Detect which cell encompasses the target text, then output its [X, Y] center coordinate. 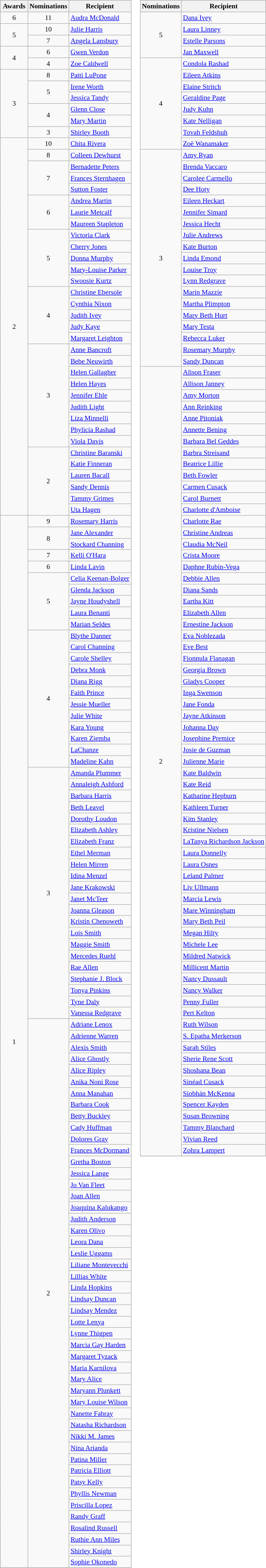
Georgia Brown [224, 670]
Brenda Vaccaro [224, 167]
Geraldine Page [224, 98]
Mary Testa [224, 327]
11 [48, 18]
Adrienne Warren [100, 1036]
Eve Best [224, 647]
Annette Bening [224, 430]
Barbara Harris [100, 796]
Millicent Martin [224, 967]
Julie Harris [100, 29]
Glenn Close [100, 109]
Liza Minnelli [100, 418]
Kate Baldwin [224, 773]
Chita Rivera [100, 144]
Nikki M. James [100, 1436]
Sinéad Cusack [224, 1082]
Helen Gallagher [100, 372]
Crista Moore [224, 556]
Stephanie J. Block [100, 979]
Sarah Stiles [224, 1047]
Celia Keenan-Bolger [100, 578]
Donna Murphy [100, 258]
Condola Rashad [224, 64]
Janet McTeer [100, 899]
Elaine Stritch [224, 86]
Jayne Houdyshell [100, 601]
Christine Baranski [100, 452]
Dolores Gray [100, 1139]
Amy Ryan [224, 155]
Jan Maxwell [224, 52]
Debbie Allen [224, 578]
Katie Finneran [100, 464]
Patsy Kelly [100, 1482]
Laurie Metcalf [100, 212]
Kathleen Turner [224, 807]
Anna Manahan [100, 1093]
Mercedes Ruehl [100, 956]
Julienne Marie [224, 761]
Mary Beth Hurt [224, 315]
Eartha Kitt [224, 601]
Sophie Okonedo [100, 1562]
Maryann Plunkett [100, 1390]
Carmen Cusack [224, 487]
Shoshana Bean [224, 1070]
Jayne Atkinson [224, 716]
Shirley Knight [100, 1551]
Madeline Kahn [100, 761]
Liv Ullmann [224, 887]
Margaret Tyzack [100, 1356]
Jessica Tandy [100, 98]
Allison Janney [224, 384]
Margaret Leighton [100, 338]
Rae Allen [100, 967]
Gladys Cooper [224, 681]
Judith Light [100, 407]
Mare Winningham [224, 910]
Karen Ziemba [100, 739]
Zoë Wanamaker [224, 144]
Gwen Verdon [100, 52]
9 [48, 521]
Sutton Foster [100, 189]
Randy Graff [100, 1516]
Carol Channing [100, 647]
Phylicia Rashad [100, 430]
Uta Hagen [100, 510]
Lauren Bacall [100, 475]
Eva Noblezada [224, 635]
Siobhán McKenna [224, 1093]
Beatrice Lillie [224, 464]
Leslie Uggams [100, 1253]
Josephine Premice [224, 739]
Dee Hoty [224, 189]
Estelle Parsons [224, 41]
LaChanze [100, 750]
Joanna Gleason [100, 910]
Nina Arianda [100, 1448]
Laura Linney [224, 29]
Fionnula Flanagan [224, 658]
Natasha Richardson [100, 1425]
Mary Beth Peil [224, 922]
Sherie Rene Scott [224, 1059]
Marcia Gay Harden [100, 1345]
Ernestine Jackson [224, 624]
Claudia McNeil [224, 544]
Louise Troy [224, 269]
Ethel Merman [100, 853]
Marin Mazzie [224, 292]
Ruth Wilson [224, 1024]
Joan Allen [100, 1196]
Tovah Feldshuh [224, 132]
Awards [14, 6]
Eileen Atkins [224, 75]
Nancy Walker [224, 990]
Christine Ebersole [100, 292]
Swoosie Kurtz [100, 281]
Daphne Rubin-Vega [224, 567]
Glenda Jackson [100, 590]
Laura Benanti [100, 613]
Mildred Natwick [224, 956]
Tammy Blanchard [224, 1127]
Dana Ivey [224, 18]
Laura Donnelly [224, 853]
Vivian Reed [224, 1139]
Marcia Lewis [224, 899]
Audra McDonald [100, 18]
Charlotte d'Amboise [224, 510]
Inga Swenson [224, 693]
Lillias White [100, 1276]
Carole Shelley [100, 658]
Kim Stanley [224, 819]
Nancy Dussault [224, 979]
Rosemary Harris [100, 521]
Jane Fonda [224, 704]
Helen Mirren [100, 864]
Spencer Kayden [224, 1105]
Bernadette Peters [100, 167]
Anne Pitoniak [224, 418]
Gretha Boston [100, 1162]
Amanda Plummer [100, 773]
Katharine Hepburn [224, 796]
Alice Ripley [100, 1070]
Cady Huffman [100, 1127]
Laura Osnes [224, 864]
Cynthia Nixon [100, 304]
Alexis Smith [100, 1047]
Amy Morton [224, 395]
Dorothy Loudon [100, 819]
Rebecca Luker [224, 338]
Rosalind Russell [100, 1528]
Bebe Neuwirth [100, 361]
Stockard Channing [100, 544]
Annaleigh Ashford [100, 784]
Anne Bancroft [100, 350]
Maggie Smith [100, 944]
Leora Dana [100, 1242]
Elizabeth Allen [224, 613]
Ruthie Ann Miles [100, 1539]
Blythe Danner [100, 635]
Judith Anderson [100, 1219]
Frances McDormand [100, 1150]
Nanette Fabray [100, 1414]
Diana Rigg [100, 681]
Maria Karnilova [100, 1368]
Julie White [100, 716]
Zohra Lampert [224, 1150]
Jennifer Simard [224, 212]
Anika Noni Rose [100, 1082]
Shirley Booth [100, 132]
Alice Ghostly [100, 1059]
Andrea Martin [100, 201]
Penny Fuller [224, 1002]
Christine Andreas [224, 533]
Victoria Clark [100, 235]
Patricia Elliott [100, 1471]
Zoe Caldwell [100, 64]
Jennifer Ehle [100, 395]
Lois Smith [100, 933]
Jane Krakowski [100, 887]
Betty Buckley [100, 1116]
Elizabeth Ashley [100, 830]
Lynne Thigpen [100, 1333]
Carolee Carmello [224, 178]
1 [14, 1042]
Kate Burton [224, 247]
Lindsay Mendez [100, 1310]
LaTanya Richardson Jackson [224, 841]
Lindsay Duncan [100, 1299]
Julie Andrews [224, 235]
Jessica Hecht [224, 224]
Mary Martin [100, 121]
Mary Louise Wilson [100, 1402]
Barbara Cook [100, 1105]
Helen Hayes [100, 384]
Barbra Streisand [224, 452]
Kara Young [100, 727]
Tonya Pinkins [100, 990]
Kelli O'Hara [100, 556]
Diana Sands [224, 590]
Josie de Guzman [224, 750]
Viola Davis [100, 441]
Mary-Louise Parker [100, 269]
Priscilla Lopez [100, 1505]
Marian Seldes [100, 624]
Karen Olivo [100, 1231]
Vanessa Redgrave [100, 1013]
Charlotte Rae [224, 521]
Lynn Redgrave [224, 281]
Megan Hilty [224, 933]
Lotte Lenya [100, 1322]
Jessica Lange [100, 1173]
Alison Fraser [224, 372]
Liliane Montevecchi [100, 1265]
Judy Kuhn [224, 109]
Frances Sternhagen [100, 178]
Kristine Nielsen [224, 830]
Judy Kaye [100, 327]
Linda Lavin [100, 567]
Sandy Duncan [224, 361]
Tyne Daly [100, 1002]
Carol Burnett [224, 498]
Maureen Stapleton [100, 224]
Michele Lee [224, 944]
Cherry Jones [100, 247]
Kristin Chenoweth [100, 922]
Pert Kelton [224, 1013]
Adriane Lenox [100, 1024]
Mary Alice [100, 1379]
Jessie Mueller [100, 704]
Linda Emond [224, 258]
Beth Leavel [100, 807]
S. Epatha Merkerson [224, 1036]
Phyllis Newman [100, 1494]
Susan Browning [224, 1116]
Elizabeth Franz [100, 841]
Kate Reid [224, 784]
Debra Monk [100, 670]
Ann Reinking [224, 407]
Angela Lansbury [100, 41]
Colleen Dewhurst [100, 155]
Martha Plimpton [224, 304]
Jo Van Fleet [100, 1185]
Kate Nelligan [224, 121]
Barbara Bel Geddes [224, 441]
Judith Ivey [100, 315]
Tammy Grimes [100, 498]
Irene Worth [100, 86]
Patina Miller [100, 1459]
Rosemary Murphy [224, 350]
Faith Prince [100, 693]
Johanna Day [224, 727]
Joaquina Kalukango [100, 1207]
Leland Palmer [224, 876]
Idina Menzel [100, 876]
Eileen Heckart [224, 201]
Patti LuPone [100, 75]
Sandy Dennis [100, 487]
Linda Hopkins [100, 1288]
Jane Alexander [100, 533]
Beth Fowler [224, 475]
